Return the (X, Y) coordinate for the center point of the cell that contains the specified text.  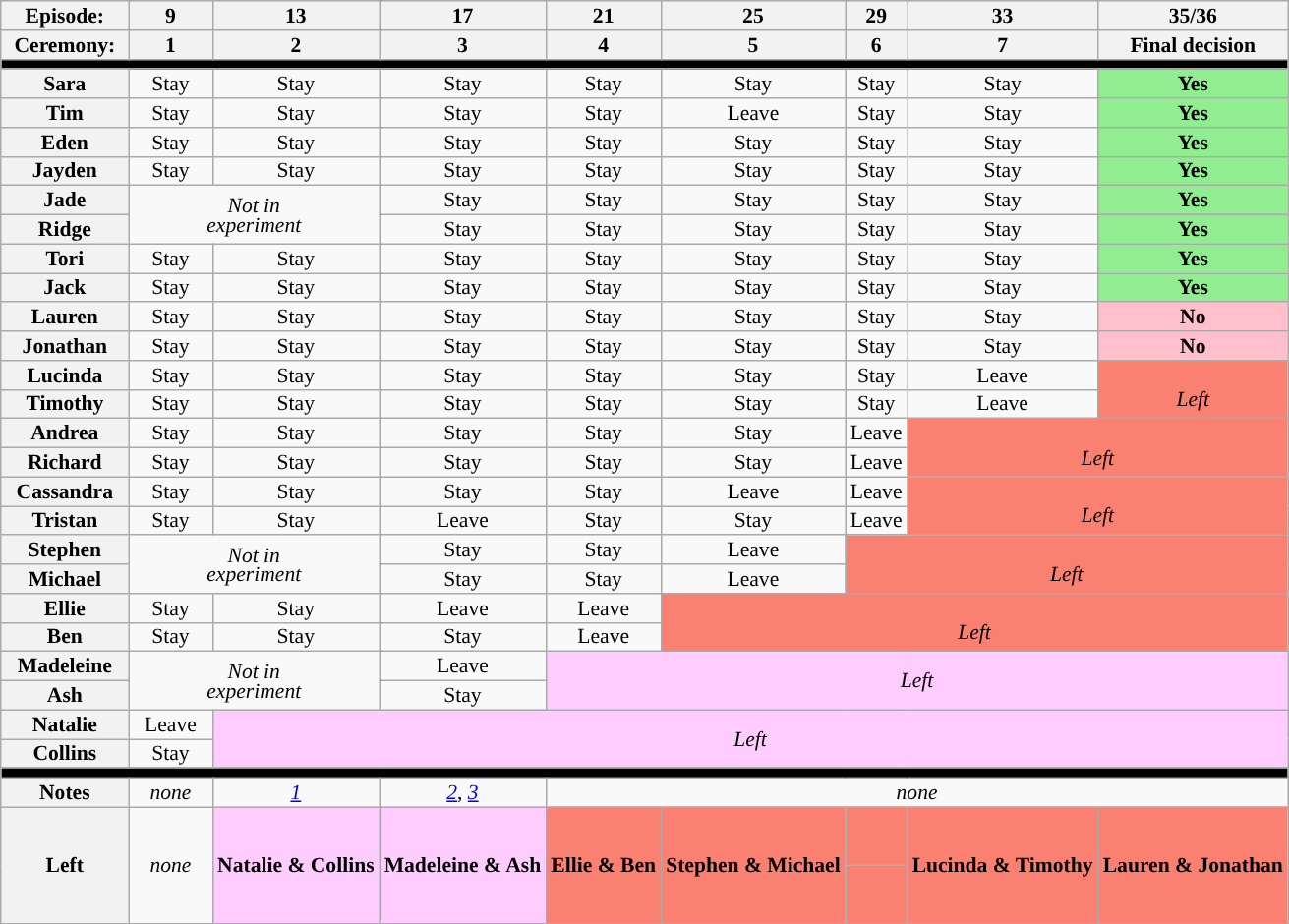
25 (753, 16)
Michael (65, 579)
9 (171, 16)
Madeleine (65, 666)
4 (604, 45)
Madeleine & Ash (463, 865)
Cassandra (65, 491)
Lauren & Jonathan (1194, 865)
Andrea (65, 433)
35/36 (1194, 16)
Tristan (65, 521)
Final decision (1194, 45)
Ceremony: (65, 45)
Lucinda & Timothy (1003, 865)
Jayden (65, 171)
21 (604, 16)
Jonathan (65, 346)
Natalie (65, 724)
5 (753, 45)
Natalie & Collins (296, 865)
Timothy (65, 404)
17 (463, 16)
Stephen (65, 550)
2 (296, 45)
6 (877, 45)
Ridge (65, 230)
Jack (65, 288)
Ellie & Ben (604, 865)
13 (296, 16)
Sara (65, 85)
7 (1003, 45)
Jade (65, 201)
Lucinda (65, 375)
33 (1003, 16)
2, 3 (463, 793)
Richard (65, 463)
Ash (65, 696)
Tim (65, 113)
Notes (65, 793)
Tori (65, 259)
29 (877, 16)
Stephen & Michael (753, 865)
Eden (65, 143)
Collins (65, 754)
Lauren (65, 318)
Ellie (65, 608)
Episode: (65, 16)
Ben (65, 637)
3 (463, 45)
